Locate the cell with the specified text and output its (x, y) center coordinate. 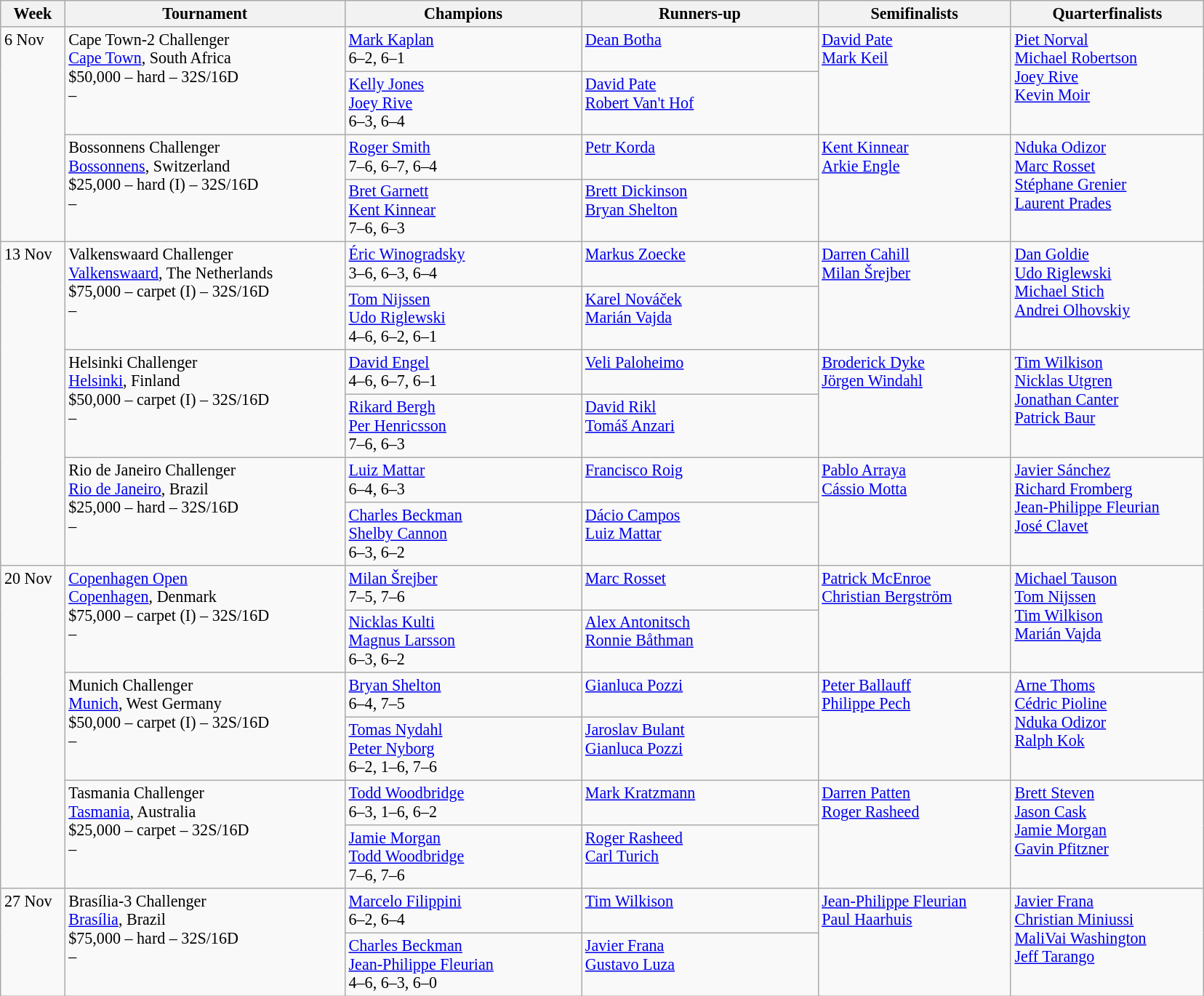
Tim Wilkison Nicklas Utgren Jonathan Canter Patrick Baur (1107, 403)
Éric Winogradsky 3–6, 6–3, 6–4 (462, 265)
Charles Beckman Shelby Cannon6–3, 6–2 (462, 534)
Jaroslav Bulant Gianluca Pozzi (699, 749)
Champions (462, 13)
Marc Rosset (699, 587)
David Engel 4–6, 6–7, 6–1 (462, 372)
20 Nov (33, 726)
Pablo Arraya Cássio Motta (915, 511)
Charles Beckman Jean-Philippe Fleurian4–6, 6–3, 6–0 (462, 964)
Helsinki Challenger Helsinki, Finland$50,000 – carpet (I) – 32S/16D – (205, 403)
Darren Cahill Milan Šrejber (915, 296)
Francisco Roig (699, 480)
Mark Kratzmann (699, 803)
Bryan Shelton 6–4, 7–5 (462, 695)
Valkenswaard Challenger Valkenswaard, The Netherlands$75,000 – carpet (I) – 32S/16D – (205, 296)
Piet Norval Michael Robertson Joey Rive Kevin Moir (1107, 80)
Bret Garnett Kent Kinnear7–6, 6–3 (462, 211)
Tim Wilkison (699, 910)
Javier Sánchez Richard Fromberg Jean-Philippe Fleurian José Clavet (1107, 511)
Jamie Morgan Todd Woodbridge7–6, 7–6 (462, 856)
Brett Steven Jason Cask Jamie Morgan Gavin Pfitzner (1107, 834)
Brett Dickinson Bryan Shelton (699, 211)
Patrick McEnroe Christian Bergström (915, 619)
Tom Nijssen Udo Riglewski4–6, 6–2, 6–1 (462, 318)
Roger Smith 7–6, 6–7, 6–4 (462, 156)
Alex Antonitsch Ronnie Båthman (699, 641)
Tasmania Challenger Tasmania, Australia $25,000 – carpet – 32S/16D – (205, 834)
Broderick Dyke Jörgen Windahl (915, 403)
Mark Kaplan 6–2, 6–1 (462, 48)
Michael Tauson Tom Nijssen Tim Wilkison Marián Vajda (1107, 619)
David Pate Robert Van't Hof (699, 103)
Rio de Janeiro Challenger Rio de Janeiro, Brazil$25,000 – hard – 32S/16D – (205, 511)
6 Nov (33, 134)
Jean-Philippe Fleurian Paul Haarhuis (915, 941)
Rikard Bergh Per Henricsson7–6, 6–3 (462, 426)
Luiz Mattar 6–4, 6–3 (462, 480)
Quarterfinalists (1107, 13)
Brasília-3 Challenger Brasília, Brazil$75,000 – hard – 32S/16D – (205, 941)
Kent Kinnear Arkie Engle (915, 188)
Gianluca Pozzi (699, 695)
Markus Zoecke (699, 265)
27 Nov (33, 941)
Roger Rasheed Carl Turich (699, 856)
David Pate Mark Keil (915, 80)
Bossonnens Challenger Bossonnens, Switzerland$25,000 – hard (I) – 32S/16D – (205, 188)
Dean Botha (699, 48)
Darren Patten Roger Rasheed (915, 834)
Copenhagen Open Copenhagen, Denmark$75,000 – carpet (I) – 32S/16D – (205, 619)
Tomas Nydahl Peter Nyborg6–2, 1–6, 7–6 (462, 749)
Todd Woodbridge 6–3, 1–6, 6–2 (462, 803)
Milan Šrejber 7–5, 7–6 (462, 587)
Petr Korda (699, 156)
Semifinalists (915, 13)
Nduka Odizor Marc Rosset Stéphane Grenier Laurent Prades (1107, 188)
Arne Thoms Cédric Pioline Nduka Odizor Ralph Kok (1107, 726)
Javier Frana Gustavo Luza (699, 964)
13 Nov (33, 403)
Tournament (205, 13)
Kelly Jones Joey Rive6–3, 6–4 (462, 103)
Javier Frana Christian Miniussi MaliVai Washington Jeff Tarango (1107, 941)
Munich Challenger Munich, West Germany $50,000 – carpet (I) – 32S/16D – (205, 726)
Dan Goldie Udo Riglewski Michael Stich Andrei Olhovskiy (1107, 296)
Dácio Campos Luiz Mattar (699, 534)
Runners-up (699, 13)
Peter Ballauff Philippe Pech (915, 726)
Cape Town-2 Challenger Cape Town, South Africa$50,000 – hard – 32S/16D – (205, 80)
Marcelo Filippini 6–2, 6–4 (462, 910)
David Rikl Tomáš Anzari (699, 426)
Nicklas Kulti Magnus Larsson6–3, 6–2 (462, 641)
Week (33, 13)
Veli Paloheimo (699, 372)
Karel Nováček Marián Vajda (699, 318)
